Find where the given text appears and provide that cell's center as [x, y] coordinate. 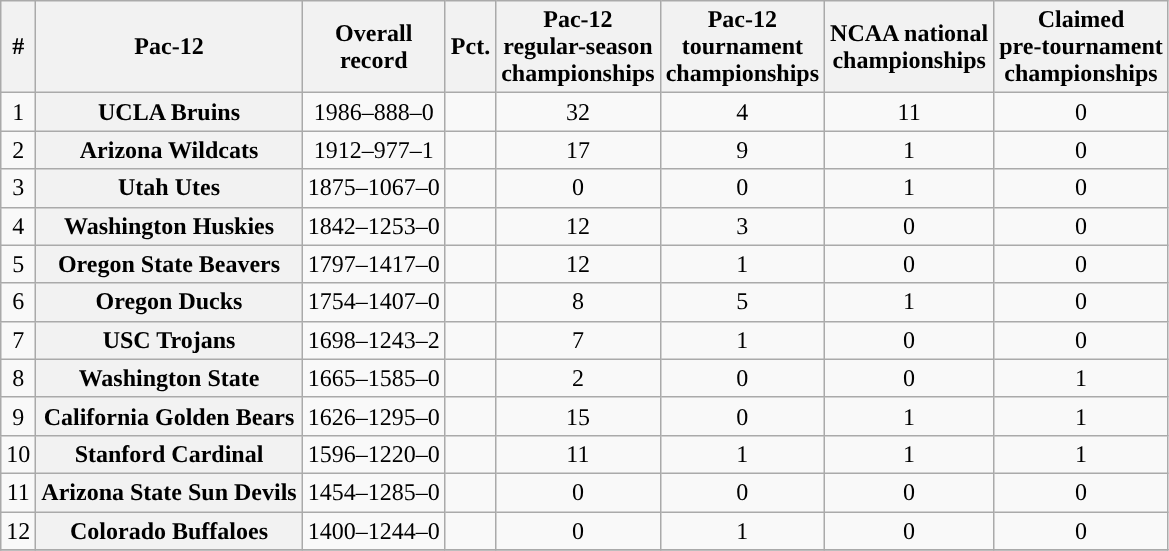
California Golden Bears [169, 416]
1875–1067–0 [374, 188]
1842–1253–0 [374, 226]
Pac-12 [169, 47]
6 [18, 302]
1797–1417–0 [374, 264]
15 [578, 416]
Arizona Wildcats [169, 150]
Pac-12regular-seasonchampionships [578, 47]
# [18, 47]
Arizona State Sun Devils [169, 492]
Overallrecord [374, 47]
1596–1220–0 [374, 454]
1986–888–0 [374, 112]
Washington State [169, 378]
17 [578, 150]
Pct. [470, 47]
Oregon Ducks [169, 302]
NCAA nationalchampionships [910, 47]
1698–1243–2 [374, 340]
Colorado Buffaloes [169, 531]
Claimedpre-tournamentchampionships [1082, 47]
Oregon State Beavers [169, 264]
USC Trojans [169, 340]
Utah Utes [169, 188]
Washington Huskies [169, 226]
32 [578, 112]
1665–1585–0 [374, 378]
UCLA Bruins [169, 112]
1754–1407–0 [374, 302]
Stanford Cardinal [169, 454]
1912–977–1 [374, 150]
1454–1285–0 [374, 492]
10 [18, 454]
1626–1295–0 [374, 416]
1400–1244–0 [374, 531]
Pac-12tournamentchampionships [742, 47]
